Search for the cell housing the specified text and yield its (x, y) center coordinate. 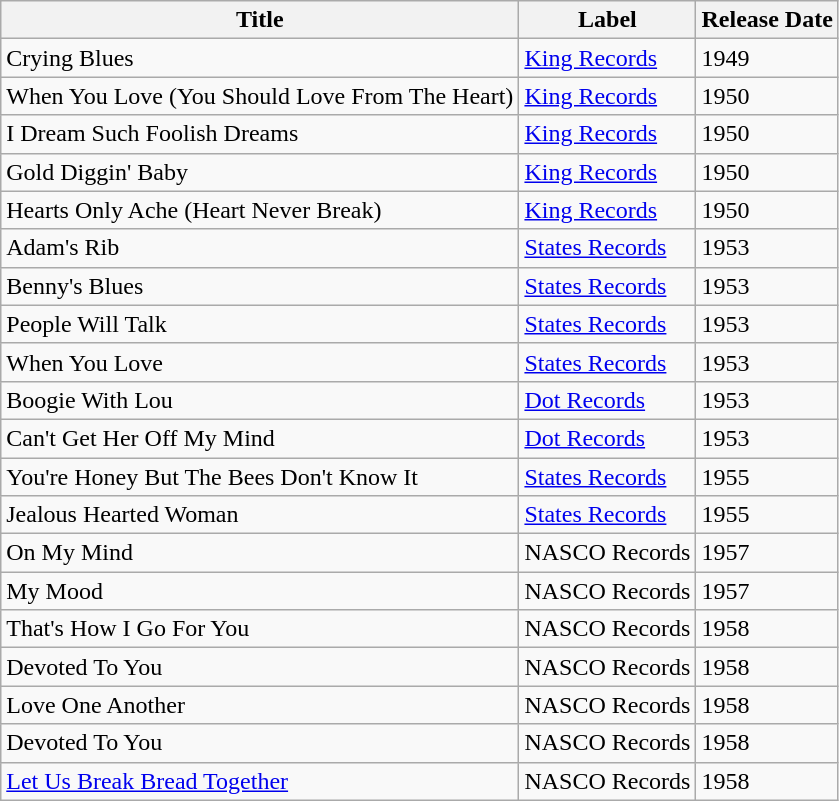
That's How I Go For You (260, 629)
Adam's Rib (260, 248)
Crying Blues (260, 58)
On My Mind (260, 553)
When You Love (You Should Love From The Heart) (260, 96)
I Dream Such Foolish Dreams (260, 134)
You're Honey But The Bees Don't Know It (260, 477)
Release Date (767, 20)
Can't Get Her Off My Mind (260, 438)
My Mood (260, 591)
Boogie With Lou (260, 400)
1949 (767, 58)
Love One Another (260, 705)
When You Love (260, 362)
Gold Diggin' Baby (260, 172)
Let Us Break Bread Together (260, 781)
Title (260, 20)
Benny's Blues (260, 286)
People Will Talk (260, 324)
Hearts Only Ache (Heart Never Break) (260, 210)
Jealous Hearted Woman (260, 515)
Label (608, 20)
